Extract the [x, y] coordinate from the center of the cell holding the provided text.  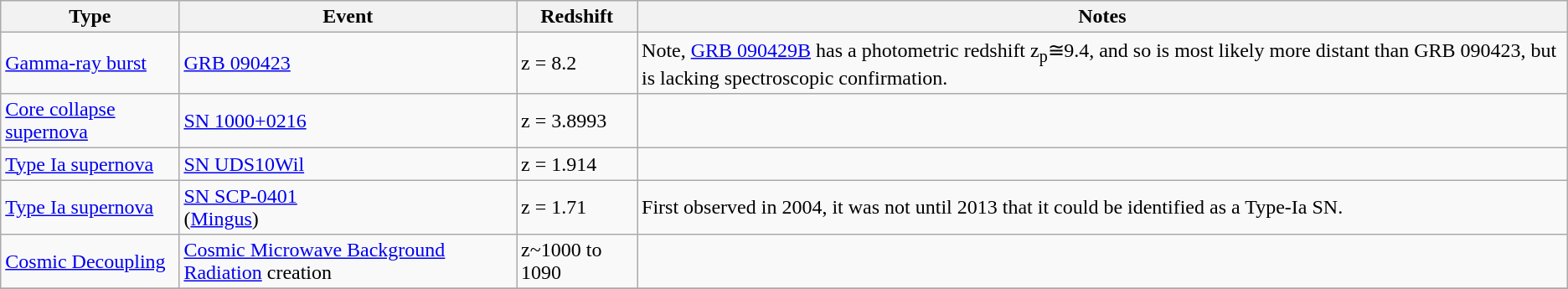
SN 1000+0216 [348, 121]
Event [348, 17]
z = 3.8993 [577, 121]
Gamma-ray burst [90, 64]
z = 8.2 [577, 64]
Cosmic Decoupling [90, 261]
Type [90, 17]
z~1000 to 1090 [577, 261]
SN UDS10Wil [348, 164]
First observed in 2004, it was not until 2013 that it could be identified as a Type-Ia SN. [1102, 208]
z = 1.914 [577, 164]
SN SCP-0401 (Mingus) [348, 208]
z = 1.71 [577, 208]
Cosmic Microwave Background Radiation creation [348, 261]
Notes [1102, 17]
GRB 090423 [348, 64]
Redshift [577, 17]
Note, GRB 090429B has a photometric redshift zp≅9.4, and so is most likely more distant than GRB 090423, but is lacking spectroscopic confirmation. [1102, 64]
Core collapse supernova [90, 121]
